Search for the cell housing the specified text and yield its (x, y) center coordinate. 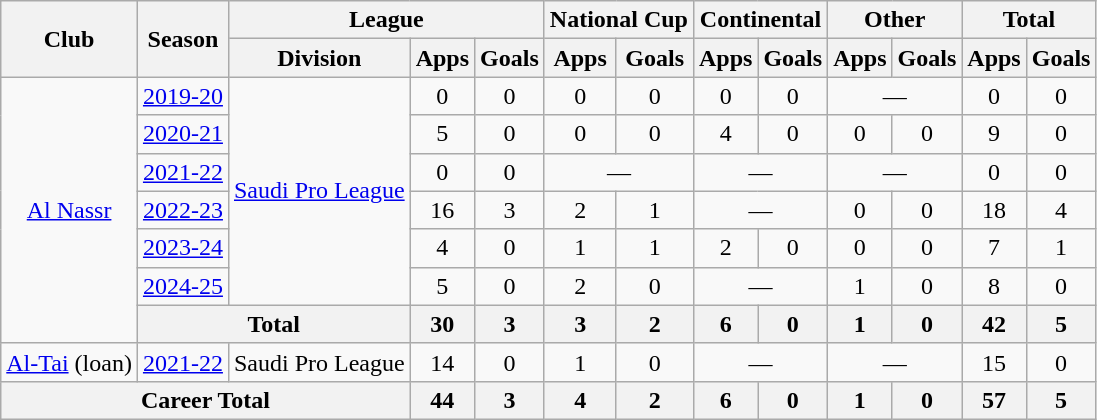
Club (70, 39)
42 (994, 324)
National Cup (618, 20)
14 (442, 362)
7 (994, 248)
Division (319, 58)
2019-20 (182, 96)
16 (442, 210)
League (386, 20)
8 (994, 286)
Al Nassr (70, 210)
30 (442, 324)
Other (895, 20)
Career Total (206, 400)
9 (994, 134)
Continental (760, 20)
Season (182, 39)
18 (994, 210)
2020-21 (182, 134)
2022-23 (182, 210)
2024-25 (182, 286)
2023-24 (182, 248)
15 (994, 362)
57 (994, 400)
44 (442, 400)
Al-Tai (loan) (70, 362)
